Extract the (x, y) coordinate from the center of the cell holding the provided text.  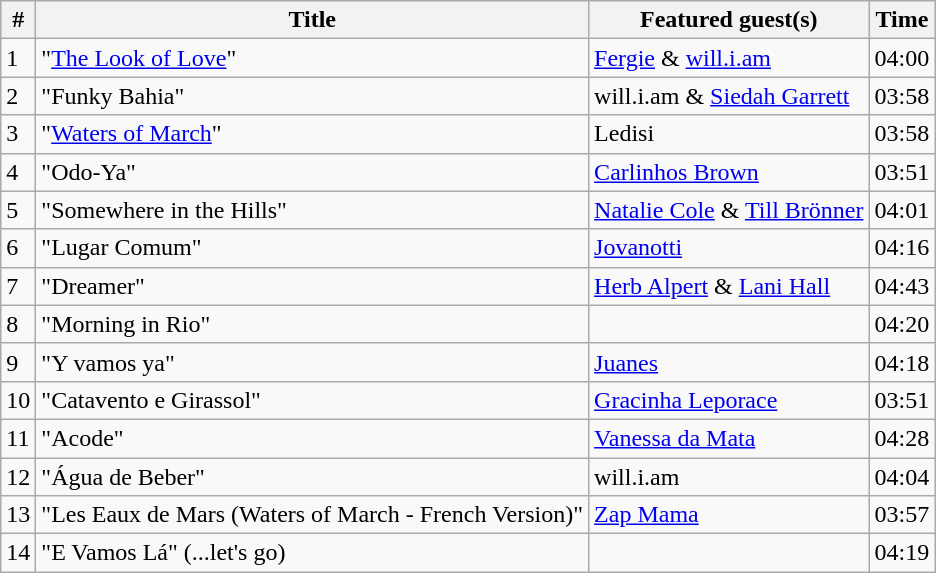
9 (18, 362)
Fergie & will.i.am (729, 58)
Herb Alpert & Lani Hall (729, 286)
"Waters of March" (312, 134)
12 (18, 477)
"Lugar Comum" (312, 248)
Gracinha Leporace (729, 400)
04:18 (902, 362)
04:00 (902, 58)
04:28 (902, 438)
Vanessa da Mata (729, 438)
11 (18, 438)
"Morning in Rio" (312, 324)
"Y vamos ya" (312, 362)
6 (18, 248)
# (18, 20)
Carlinhos Brown (729, 172)
"E Vamos Lá" (...let's go) (312, 553)
04:20 (902, 324)
Title (312, 20)
"Acode" (312, 438)
04:01 (902, 210)
10 (18, 400)
"Água de Beber" (312, 477)
Natalie Cole & Till Brönner (729, 210)
03:57 (902, 515)
"Catavento e Girassol" (312, 400)
04:04 (902, 477)
Juanes (729, 362)
will.i.am (729, 477)
will.i.am & Siedah Garrett (729, 96)
"Somewhere in the Hills" (312, 210)
Ledisi (729, 134)
"The Look of Love" (312, 58)
8 (18, 324)
04:16 (902, 248)
1 (18, 58)
Time (902, 20)
2 (18, 96)
3 (18, 134)
Jovanotti (729, 248)
"Dreamer" (312, 286)
14 (18, 553)
Featured guest(s) (729, 20)
Zap Mama (729, 515)
13 (18, 515)
7 (18, 286)
04:19 (902, 553)
"Odo-Ya" (312, 172)
4 (18, 172)
04:43 (902, 286)
"Les Eaux de Mars (Waters of March - French Version)" (312, 515)
5 (18, 210)
"Funky Bahia" (312, 96)
